Capture the cell that displays the provided text and extract its [x, y] central coordinate. 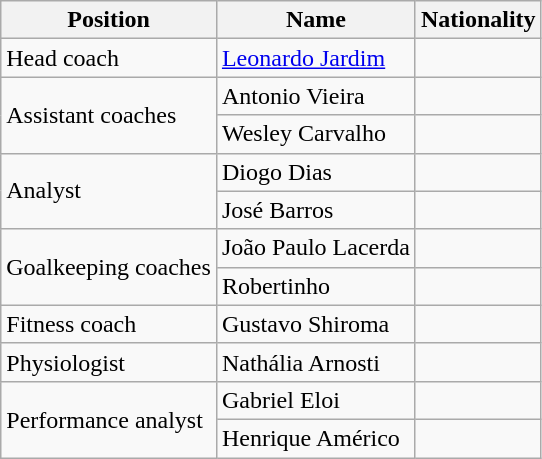
Gabriel Eloi [316, 400]
Leonardo Jardim [316, 58]
Fitness coach [109, 324]
Robertinho [316, 286]
Wesley Carvalho [316, 134]
Gustavo Shiroma [316, 324]
João Paulo Lacerda [316, 248]
Nationality [478, 20]
Analyst [109, 191]
Name [316, 20]
Antonio Vieira [316, 96]
Henrique Américo [316, 438]
Diogo Dias [316, 172]
Nathália Arnosti [316, 362]
Assistant coaches [109, 115]
José Barros [316, 210]
Performance analyst [109, 419]
Goalkeeping coaches [109, 267]
Position [109, 20]
Physiologist [109, 362]
Head coach [109, 58]
